Extract the [X, Y] coordinate from the center of the cell holding the provided text.  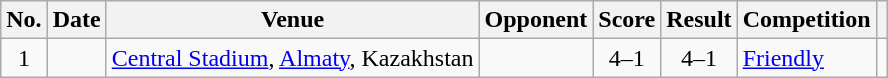
Friendly [806, 58]
No. [24, 20]
Result [699, 20]
Central Stadium, Almaty, Kazakhstan [292, 58]
Venue [292, 20]
Opponent [536, 20]
Score [627, 20]
Date [76, 20]
1 [24, 58]
Competition [806, 20]
